Return the [x, y] coordinate for the center point of the cell that contains the specified text.  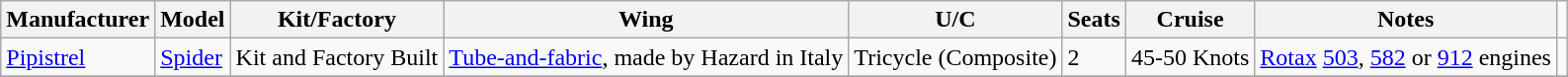
Kit and Factory Built [337, 57]
U/C [955, 20]
Notes [1406, 20]
Kit/Factory [337, 20]
Tricycle (Composite) [955, 57]
Pipistrel [78, 57]
45-50 Knots [1190, 57]
Manufacturer [78, 20]
Wing [646, 20]
Model [193, 20]
2 [1094, 57]
Cruise [1190, 20]
Tube-and-fabric, made by Hazard in Italy [646, 57]
Rotax 503, 582 or 912 engines [1406, 57]
Seats [1094, 20]
Spider [193, 57]
